Provide the (x, y) coordinate of the cell's center where the given text is located.  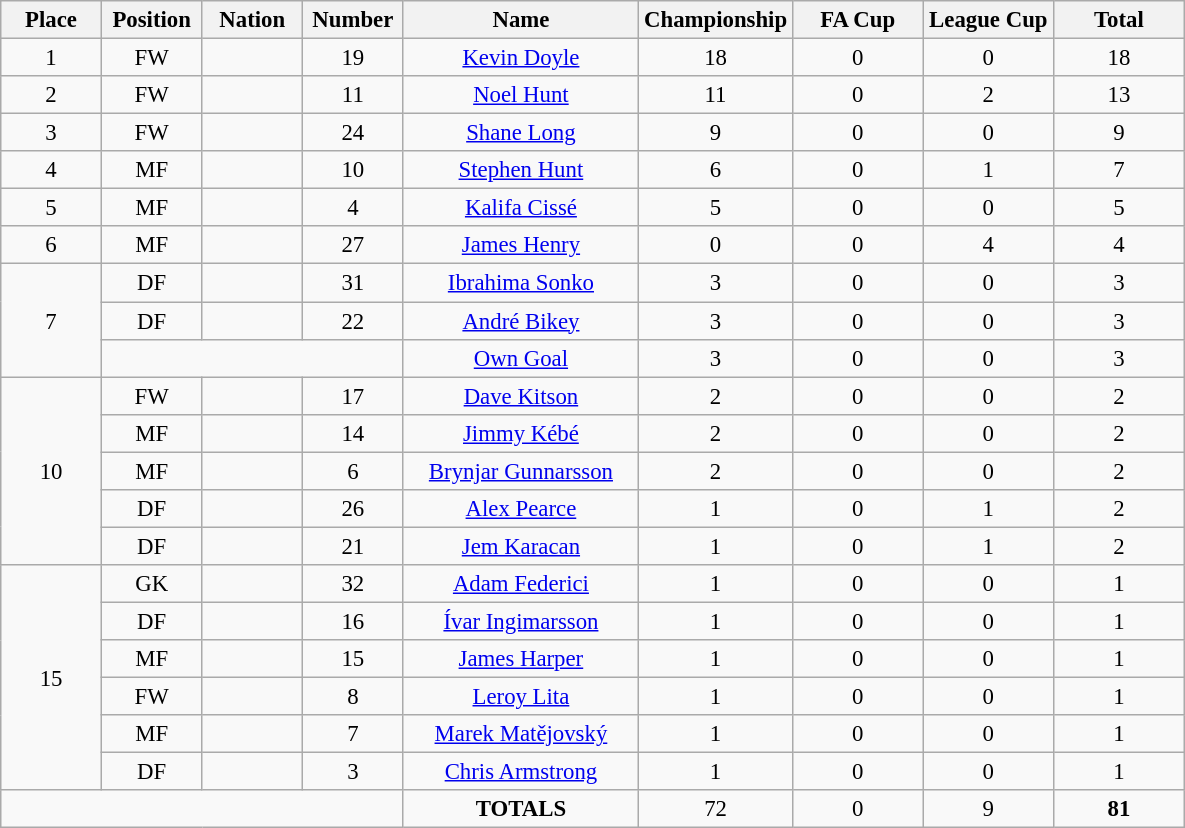
Dave Kitson (521, 396)
13 (1120, 95)
Brynjar Gunnarsson (521, 471)
Total (1120, 20)
Own Goal (521, 358)
27 (354, 245)
24 (354, 133)
16 (354, 621)
GK (152, 584)
Marek Matějovský (521, 734)
Ibrahima Sonko (521, 283)
19 (354, 58)
League Cup (988, 20)
17 (354, 396)
Adam Federici (521, 584)
Position (152, 20)
Chris Armstrong (521, 772)
Leroy Lita (521, 697)
26 (354, 509)
Stephen Hunt (521, 170)
Nation (252, 20)
21 (354, 546)
Championship (716, 20)
22 (354, 321)
72 (716, 809)
31 (354, 283)
Alex Pearce (521, 509)
14 (354, 433)
Jem Karacan (521, 546)
Shane Long (521, 133)
Noel Hunt (521, 95)
Place (52, 20)
Kalifa Cissé (521, 208)
TOTALS (521, 809)
8 (354, 697)
Kevin Doyle (521, 58)
32 (354, 584)
Name (521, 20)
Jimmy Kébé (521, 433)
André Bikey (521, 321)
James Henry (521, 245)
Number (354, 20)
James Harper (521, 659)
FA Cup (858, 20)
Ívar Ingimarsson (521, 621)
81 (1120, 809)
